Output the (x, y) coordinate of the center of the cell containing the given text.  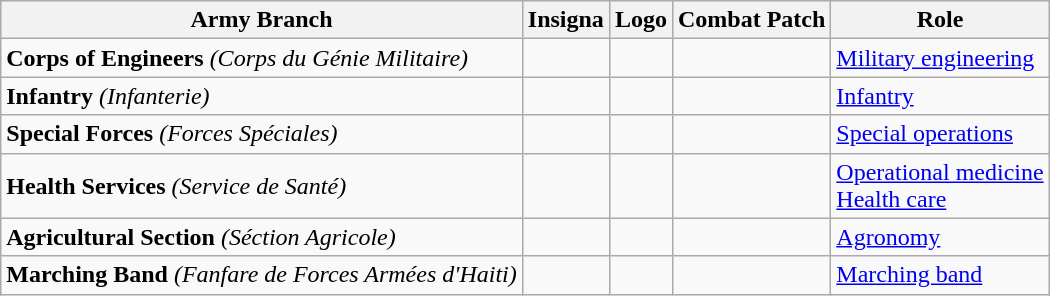
Logo (640, 20)
Marching band (940, 275)
Role (940, 20)
Special Forces (Forces Spéciales) (262, 134)
Agronomy (940, 237)
Special operations (940, 134)
Military engineering (940, 58)
Agricultural Section (Séction Agricole) (262, 237)
Infantry (940, 96)
Combat Patch (751, 20)
Army Branch (262, 20)
Marching Band (Fanfare de Forces Armées d'Haiti) (262, 275)
Health Services (Service de Santé) (262, 186)
Operational medicineHealth care (940, 186)
Corps of Engineers (Corps du Génie Militaire) (262, 58)
Infantry (Infanterie) (262, 96)
Insigna (566, 20)
